Return [X, Y] of the center of cell containing provided text 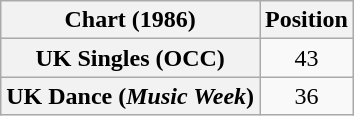
UK Dance (Music Week) [130, 96]
Position [307, 20]
43 [307, 58]
Chart (1986) [130, 20]
36 [307, 96]
UK Singles (OCC) [130, 58]
